Search for the cell housing the specified text and yield its [X, Y] center coordinate. 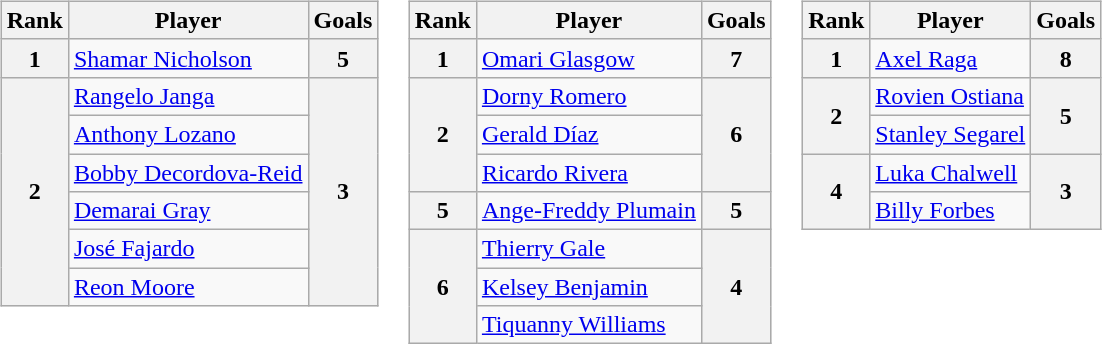
Thierry Gale [588, 249]
Shamar Nicholson [188, 58]
Gerald Díaz [588, 134]
Rovien Ostiana [950, 96]
Bobby Decordova-Reid [188, 173]
Ricardo Rivera [588, 173]
Stanley Segarel [950, 134]
Demarai Gray [188, 211]
7 [736, 58]
Reon Moore [188, 287]
Billy Forbes [950, 211]
Axel Raga [950, 58]
Ange-Freddy Plumain [588, 211]
Rangelo Janga [188, 96]
Kelsey Benjamin [588, 287]
Luka Chalwell [950, 173]
Anthony Lozano [188, 134]
Dorny Romero [588, 96]
8 [1066, 58]
Omari Glasgow [588, 58]
José Fajardo [188, 249]
Tiquanny Williams [588, 325]
